Capture the cell that displays the provided text and extract its [X, Y] central coordinate. 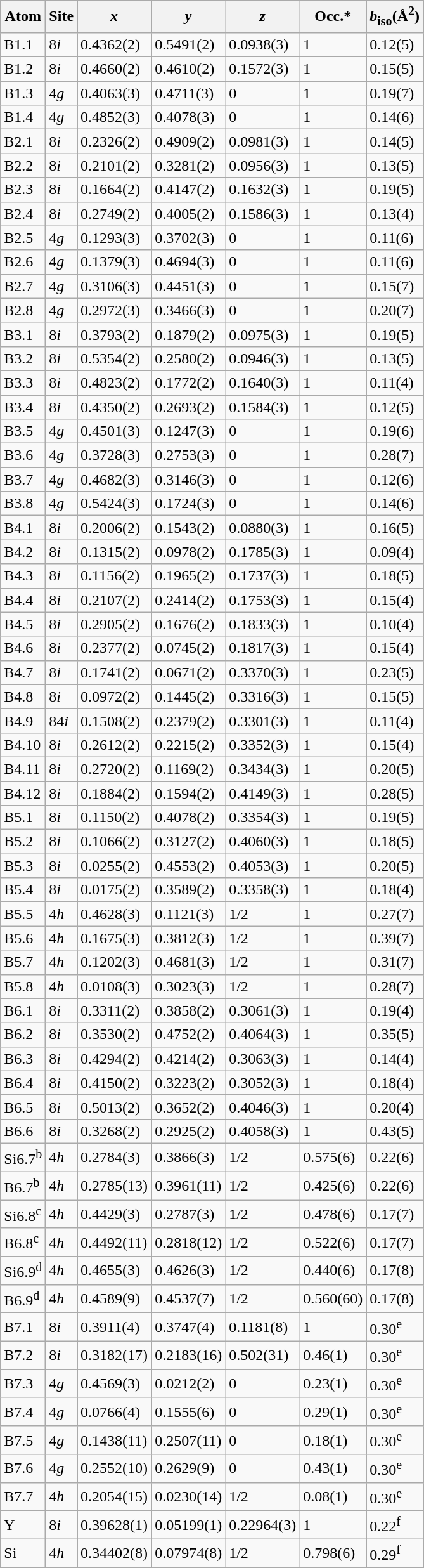
y [189, 16]
B3.4 [23, 407]
0.3127(2) [189, 842]
0.2925(2) [189, 1131]
0.18(1) [333, 1440]
0.19(7) [395, 93]
0.1753(3) [262, 600]
0.1508(2) [114, 721]
0.4150(2) [114, 1083]
0.28(5) [395, 794]
B4.10 [23, 745]
0.0745(2) [189, 648]
B6.5 [23, 1107]
0.3652(2) [189, 1107]
0.34402(8) [114, 1553]
B5.7 [23, 962]
Occ.* [333, 16]
B2.7 [23, 286]
B3.6 [23, 455]
0.522(6) [333, 1242]
0.4147(2) [189, 190]
B5.3 [23, 866]
0.2720(2) [114, 769]
0.3182(17) [114, 1355]
0.23(5) [395, 672]
0.1543(2) [189, 528]
0.4752(2) [189, 1035]
0.4058(3) [262, 1131]
0.29f [395, 1553]
0.2784(3) [114, 1157]
0.1438(11) [114, 1440]
0.2580(2) [189, 358]
0.575(6) [333, 1157]
B6.6 [23, 1131]
B7.5 [23, 1440]
0.1181(8) [262, 1327]
0.19(6) [395, 431]
0.4429(3) [114, 1214]
0.4064(3) [262, 1035]
0.3063(3) [262, 1059]
B4.12 [23, 794]
0.4063(3) [114, 93]
0.0766(4) [114, 1412]
0.1676(2) [189, 624]
0.4655(3) [114, 1271]
B7.6 [23, 1469]
0.10(4) [395, 624]
B2.4 [23, 214]
B7.2 [23, 1355]
0.19(4) [395, 1010]
0.3061(3) [262, 1010]
0.3268(2) [114, 1131]
0.29(1) [333, 1412]
0.4060(3) [262, 842]
0.0975(3) [262, 334]
0.798(6) [333, 1553]
0.1586(3) [262, 214]
0.3316(3) [262, 696]
0.39(7) [395, 938]
0.1833(3) [262, 624]
0.4553(2) [189, 866]
0.5013(2) [114, 1107]
0.3747(4) [189, 1327]
0.3023(3) [189, 986]
0.2326(2) [114, 141]
0.3858(2) [189, 1010]
0.0938(3) [262, 45]
0.4362(2) [114, 45]
0.1379(3) [114, 262]
0.39628(1) [114, 1525]
B2.5 [23, 238]
0.2552(10) [114, 1469]
0.1724(3) [189, 504]
0.3911(4) [114, 1327]
0.1555(6) [189, 1412]
0.0671(2) [189, 672]
0.502(31) [262, 1355]
0.14(5) [395, 141]
0.2753(3) [189, 455]
0.1445(2) [189, 696]
0.15(7) [395, 286]
0.3961(11) [189, 1186]
0.1315(2) [114, 552]
Atom [23, 16]
0.2107(2) [114, 600]
0.05199(1) [189, 1525]
0.13(4) [395, 214]
0.1066(2) [114, 842]
0.3311(2) [114, 1010]
0.3106(3) [114, 286]
0.0946(3) [262, 358]
0.4681(3) [189, 962]
0.07974(8) [189, 1553]
B4.8 [23, 696]
0.5424(3) [114, 504]
B7.7 [23, 1497]
biso(Å2) [395, 16]
B6.8c [23, 1242]
0.46(1) [333, 1355]
0.0108(3) [114, 986]
0.1121(3) [189, 914]
0.1293(3) [114, 238]
0.3530(2) [114, 1035]
B4.4 [23, 600]
0.3434(3) [262, 769]
Site [61, 16]
0.4537(7) [189, 1299]
B1.3 [23, 93]
0.35(5) [395, 1035]
0.2414(2) [189, 600]
0.4149(3) [262, 794]
0.3223(2) [189, 1083]
B6.4 [23, 1083]
0.2612(2) [114, 745]
B3.1 [23, 334]
B3.5 [23, 431]
0.1675(3) [114, 938]
0.22964(3) [262, 1525]
0.2818(12) [189, 1242]
0.4501(3) [114, 431]
0.12(6) [395, 480]
0.1965(2) [189, 576]
x [114, 16]
B4.5 [23, 624]
z [262, 16]
B5.5 [23, 914]
0.3370(3) [262, 672]
B1.4 [23, 117]
0.3358(3) [262, 890]
B4.1 [23, 528]
Si6.7b [23, 1157]
0.2006(2) [114, 528]
B5.1 [23, 818]
0.2379(2) [189, 721]
0.0255(2) [114, 866]
0.3589(2) [189, 890]
0.4626(3) [189, 1271]
0.08(1) [333, 1497]
0.425(6) [333, 1186]
B6.3 [23, 1059]
B4.3 [23, 576]
B7.4 [23, 1412]
0.1741(2) [114, 672]
0.1594(2) [189, 794]
0.4053(3) [262, 866]
0.2054(15) [114, 1497]
Y [23, 1525]
0.478(6) [333, 1214]
Si6.9d [23, 1271]
0.4852(3) [114, 117]
B2.8 [23, 310]
0.2787(3) [189, 1214]
0.43(5) [395, 1131]
0.5491(2) [189, 45]
B5.6 [23, 938]
0.4589(9) [114, 1299]
0.2215(2) [189, 745]
B5.8 [23, 986]
Si6.8c [23, 1214]
B6.2 [23, 1035]
0.2905(2) [114, 624]
B6.1 [23, 1010]
0.1247(3) [189, 431]
0.1156(2) [114, 576]
0.4682(3) [114, 480]
B4.9 [23, 721]
0.23(1) [333, 1384]
B4.6 [23, 648]
0.1640(3) [262, 382]
0.3466(3) [189, 310]
0.4078(2) [189, 818]
0.4610(2) [189, 69]
Si [23, 1553]
0.0175(2) [114, 890]
0.440(6) [333, 1271]
0.0956(3) [262, 166]
B3.7 [23, 480]
0.1817(3) [262, 648]
B1.2 [23, 69]
0.2785(13) [114, 1186]
0.1664(2) [114, 190]
0.1202(3) [114, 962]
0.1879(2) [189, 334]
0.0981(3) [262, 141]
0.4078(3) [189, 117]
B7.3 [23, 1384]
B2.6 [23, 262]
0.560(60) [333, 1299]
B6.7b [23, 1186]
0.3812(3) [189, 938]
0.2749(2) [114, 214]
0.0212(2) [189, 1384]
B5.4 [23, 890]
0.1169(2) [189, 769]
0.4214(2) [189, 1059]
0.1785(3) [262, 552]
0.3301(3) [262, 721]
0.4294(2) [114, 1059]
0.0978(2) [189, 552]
0.3793(2) [114, 334]
0.16(5) [395, 528]
0.1584(3) [262, 407]
0.2101(2) [114, 166]
0.4350(2) [114, 407]
B3.8 [23, 504]
0.20(7) [395, 310]
0.2377(2) [114, 648]
B4.11 [23, 769]
0.3728(3) [114, 455]
0.4492(11) [114, 1242]
0.1884(2) [114, 794]
B2.2 [23, 166]
0.2629(9) [189, 1469]
0.4823(2) [114, 382]
0.3352(3) [262, 745]
0.4660(2) [114, 69]
0.3702(3) [189, 238]
0.09(4) [395, 552]
0.4451(3) [189, 286]
B2.3 [23, 190]
B5.2 [23, 842]
0.2507(11) [189, 1440]
0.1572(3) [262, 69]
B2.1 [23, 141]
B4.2 [23, 552]
B1.1 [23, 45]
0.1737(3) [262, 576]
0.22f [395, 1525]
0.27(7) [395, 914]
0.3146(3) [189, 480]
0.2183(16) [189, 1355]
0.0972(2) [114, 696]
0.4694(3) [189, 262]
0.5354(2) [114, 358]
0.4909(2) [189, 141]
0.4569(3) [114, 1384]
0.1150(2) [114, 818]
0.43(1) [333, 1469]
B6.9d [23, 1299]
0.2972(3) [114, 310]
0.14(4) [395, 1059]
0.4711(3) [189, 93]
B3.3 [23, 382]
B4.7 [23, 672]
0.4046(3) [262, 1107]
0.31(7) [395, 962]
0.0230(14) [189, 1497]
0.4628(3) [114, 914]
0.1632(3) [262, 190]
0.1772(2) [189, 382]
0.20(4) [395, 1107]
0.0880(3) [262, 528]
0.3354(3) [262, 818]
0.3866(3) [189, 1157]
0.3281(2) [189, 166]
0.4005(2) [189, 214]
B7.1 [23, 1327]
0.3052(3) [262, 1083]
B3.2 [23, 358]
84i [61, 721]
0.2693(2) [189, 407]
